Pinpoint the cell where the given text exists, returning its (X, Y) midpoint coordinate. 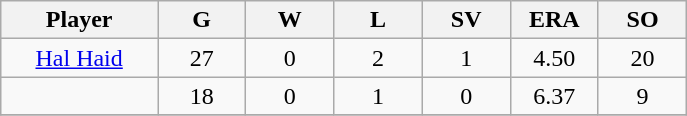
W (290, 20)
4.50 (554, 58)
18 (202, 96)
27 (202, 58)
ERA (554, 20)
9 (642, 96)
SO (642, 20)
Player (80, 20)
20 (642, 58)
L (378, 20)
Hal Haid (80, 58)
2 (378, 58)
SV (466, 20)
6.37 (554, 96)
G (202, 20)
